Locate the cell with the specified text and output its [x, y] center coordinate. 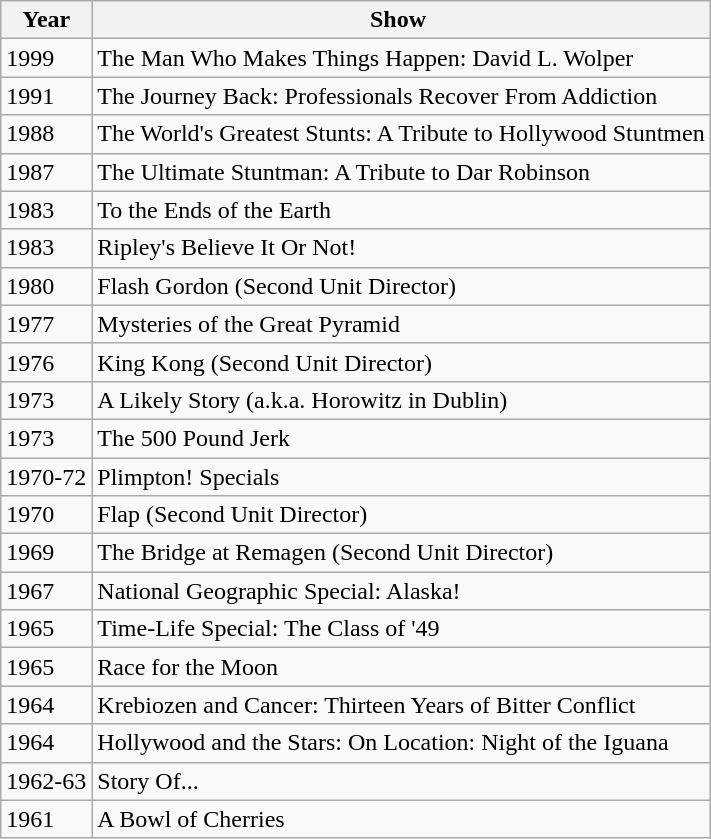
Ripley's Believe It Or Not! [401, 248]
Mysteries of the Great Pyramid [401, 324]
1969 [46, 553]
Year [46, 20]
Time-Life Special: The Class of '49 [401, 629]
A Bowl of Cherries [401, 819]
National Geographic Special: Alaska! [401, 591]
1980 [46, 286]
Flap (Second Unit Director) [401, 515]
1970-72 [46, 477]
The Bridge at Remagen (Second Unit Director) [401, 553]
1962-63 [46, 781]
The 500 Pound Jerk [401, 438]
A Likely Story (a.k.a. Horowitz in Dublin) [401, 400]
Show [401, 20]
1999 [46, 58]
1970 [46, 515]
1967 [46, 591]
The Ultimate Stuntman: A Tribute to Dar Robinson [401, 172]
To the Ends of the Earth [401, 210]
Krebiozen and Cancer: Thirteen Years of Bitter Conflict [401, 705]
1976 [46, 362]
1961 [46, 819]
1977 [46, 324]
Story Of... [401, 781]
1988 [46, 134]
Plimpton! Specials [401, 477]
Flash Gordon (Second Unit Director) [401, 286]
Hollywood and the Stars: On Location: Night of the Iguana [401, 743]
1991 [46, 96]
Race for the Moon [401, 667]
The World's Greatest Stunts: A Tribute to Hollywood Stuntmen [401, 134]
The Journey Back: Professionals Recover From Addiction [401, 96]
The Man Who Makes Things Happen: David L. Wolper [401, 58]
1987 [46, 172]
King Kong (Second Unit Director) [401, 362]
